Pinpoint the cell where the given text exists, returning its (x, y) midpoint coordinate. 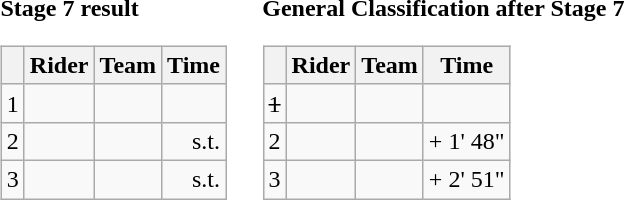
+ 1' 48" (466, 141)
+ 2' 51" (466, 179)
